Detect which cell encompasses the target text, then output its (x, y) center coordinate. 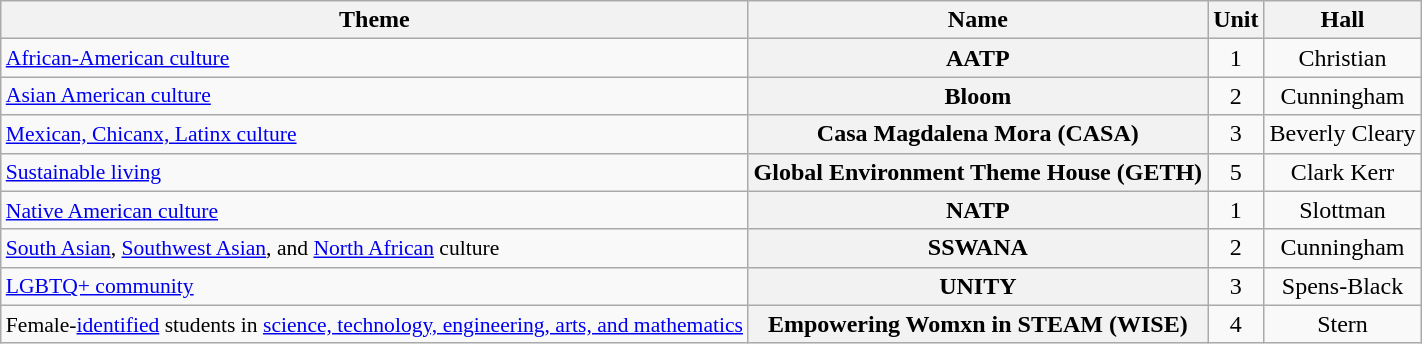
Female-identified students in science, technology, engineering, arts, and mathematics (374, 324)
Mexican, Chicanx, Latinx culture (374, 134)
UNITY (978, 286)
Christian (1342, 58)
Bloom (978, 96)
Global Environment Theme House (GETH) (978, 172)
Asian American culture (374, 96)
Hall (1342, 20)
Beverly Cleary (1342, 134)
SSWANA (978, 248)
Stern (1342, 324)
4 (1236, 324)
NATP (978, 210)
Slottman (1342, 210)
Clark Kerr (1342, 172)
Unit (1236, 20)
Casa Magdalena Mora (CASA) (978, 134)
Empowering Womxn in STEAM (WISE) (978, 324)
Sustainable living (374, 172)
Theme (374, 20)
Native American culture (374, 210)
5 (1236, 172)
South Asian, Southwest Asian, and North African culture (374, 248)
LGBTQ+ community (374, 286)
AATP (978, 58)
Spens-Black (1342, 286)
African-American culture (374, 58)
Name (978, 20)
